Search for the cell housing the specified text and yield its [X, Y] center coordinate. 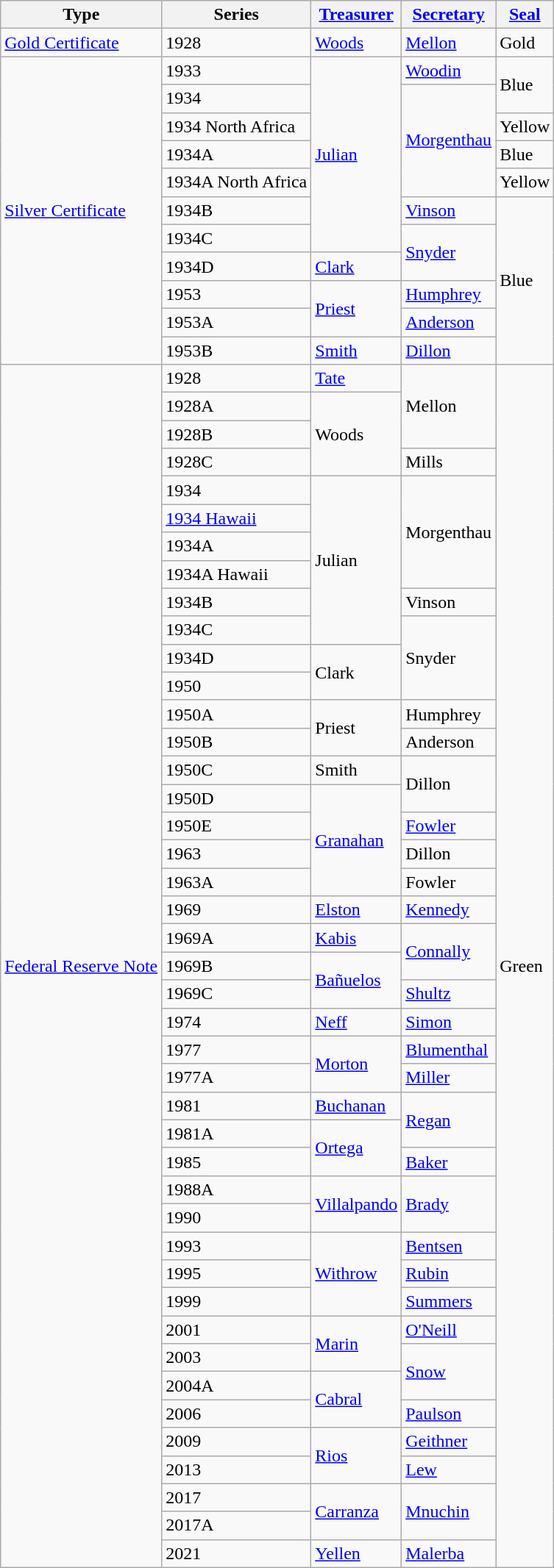
2013 [237, 1469]
Ortega [356, 1148]
1928B [237, 434]
1969B [237, 966]
Gold [525, 43]
Blumenthal [449, 1050]
1953 [237, 294]
Elston [356, 910]
Kennedy [449, 910]
Connally [449, 952]
1934A Hawaii [237, 574]
1969C [237, 994]
Gold Certificate [81, 43]
1981 [237, 1106]
1985 [237, 1161]
Secretary [449, 15]
Mnuchin [449, 1511]
Bañuelos [356, 980]
Withrow [356, 1274]
Morton [356, 1064]
1950B [237, 742]
1993 [237, 1246]
1950C [237, 770]
1977 [237, 1050]
Carranza [356, 1511]
1934 North Africa [237, 126]
Rubin [449, 1274]
1990 [237, 1217]
2003 [237, 1358]
Buchanan [356, 1106]
1974 [237, 1022]
Lew [449, 1469]
1933 [237, 71]
1969A [237, 938]
Baker [449, 1161]
1953A [237, 322]
2006 [237, 1414]
1928A [237, 407]
Tate [356, 379]
1995 [237, 1274]
1950D [237, 798]
Brady [449, 1203]
Green [525, 966]
Yellen [356, 1553]
1934A North Africa [237, 182]
Bentsen [449, 1246]
Rios [356, 1456]
1934 Hawaii [237, 518]
Kabis [356, 938]
Cabral [356, 1400]
2017A [237, 1525]
O'Neill [449, 1330]
1950E [237, 826]
1950A [237, 714]
1977A [237, 1078]
Type [81, 15]
Neff [356, 1022]
2017 [237, 1497]
1963 [237, 854]
Geithner [449, 1442]
Miller [449, 1078]
Granahan [356, 840]
Regan [449, 1120]
2009 [237, 1442]
Paulson [449, 1414]
Mills [449, 462]
Malerba [449, 1553]
1950 [237, 686]
Marin [356, 1344]
1981A [237, 1134]
1928C [237, 462]
1988A [237, 1189]
Villalpando [356, 1203]
Woodin [449, 71]
Treasurer [356, 15]
2021 [237, 1553]
Seal [525, 15]
1999 [237, 1302]
Shultz [449, 994]
2001 [237, 1330]
Summers [449, 1302]
Simon [449, 1022]
1963A [237, 882]
1953B [237, 351]
Federal Reserve Note [81, 966]
Series [237, 15]
Snow [449, 1372]
2004A [237, 1386]
Silver Certificate [81, 210]
1969 [237, 910]
